Output the [x, y] coordinate of the center of the cell containing the given text.  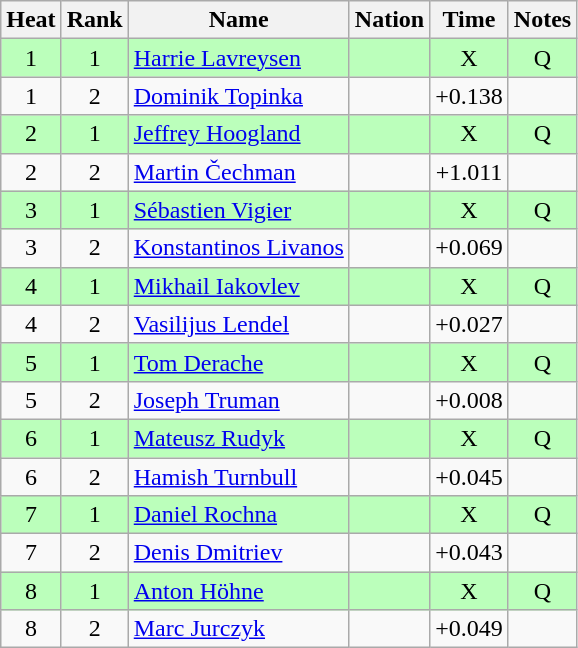
+0.049 [470, 629]
Time [470, 20]
Hamish Turnbull [238, 477]
+0.043 [470, 553]
+0.008 [470, 400]
Dominik Topinka [238, 96]
Marc Jurczyk [238, 629]
Daniel Rochna [238, 515]
+0.138 [470, 96]
Joseph Truman [238, 400]
Jeffrey Hoogland [238, 134]
Martin Čechman [238, 172]
Harrie Lavreysen [238, 58]
Mateusz Rudyk [238, 438]
Notes [542, 20]
Heat [31, 20]
+0.045 [470, 477]
+0.027 [470, 324]
Vasilijus Lendel [238, 324]
Tom Derache [238, 362]
+1.011 [470, 172]
+0.069 [470, 248]
Denis Dmitriev [238, 553]
Konstantinos Livanos [238, 248]
Nation [389, 20]
Rank [94, 20]
Mikhail Iakovlev [238, 286]
Name [238, 20]
Anton Höhne [238, 591]
Sébastien Vigier [238, 210]
